Return the (x, y) coordinate for the center point of the cell that contains the specified text.  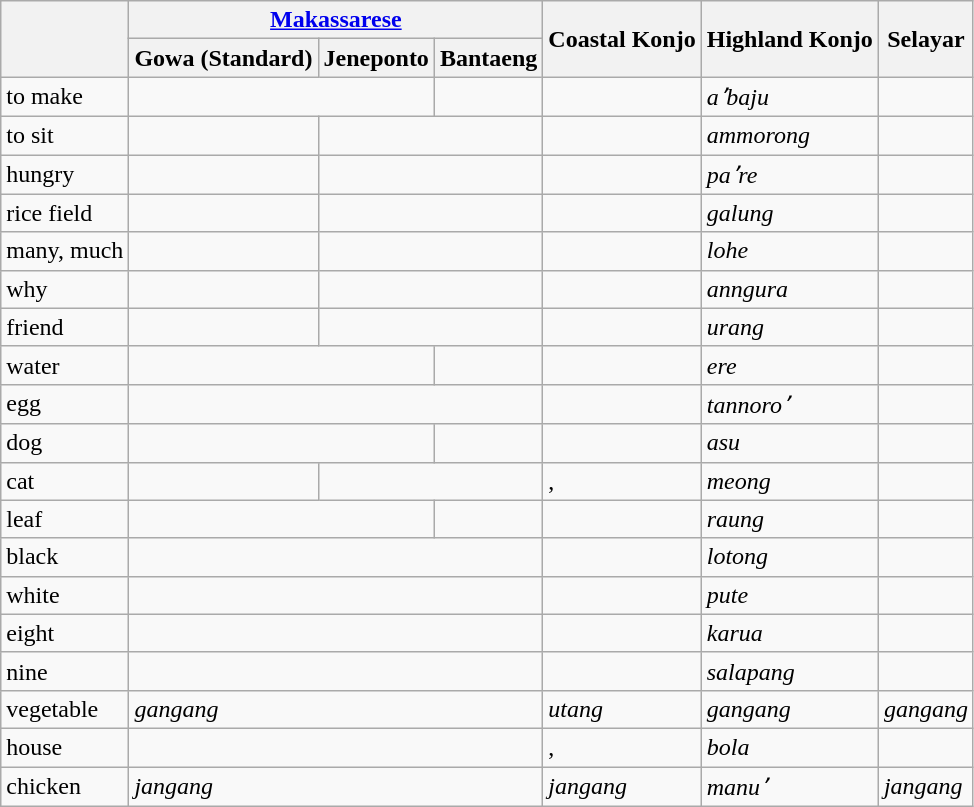
vegetable (65, 709)
egg (65, 404)
bola (790, 747)
Bantaeng (488, 58)
lohe (790, 251)
pute (790, 595)
hungry (65, 174)
Makassarese (336, 20)
chicken (65, 786)
water (65, 365)
aʼbaju (790, 97)
why (65, 289)
ere (790, 365)
salapang (790, 671)
anngura (790, 289)
manuʼ (790, 786)
leaf (65, 519)
eight (65, 633)
black (65, 557)
Coastal Konjo (622, 39)
white (65, 595)
to make (65, 97)
Highland Konjo (790, 39)
galung (790, 213)
nine (65, 671)
many, much (65, 251)
dog (65, 443)
utang (622, 709)
urang (790, 327)
house (65, 747)
ammorong (790, 135)
to sit (65, 135)
rice field (65, 213)
lotong (790, 557)
Jeneponto (376, 58)
Gowa (Standard) (224, 58)
paʼre (790, 174)
Selayar (926, 39)
friend (65, 327)
tannoroʼ (790, 404)
asu (790, 443)
meong (790, 481)
raung (790, 519)
karua (790, 633)
cat (65, 481)
